Find where the given text appears and provide that cell's center as (x, y) coordinate. 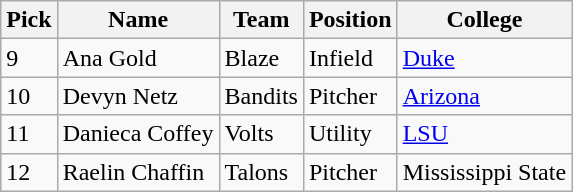
Utility (350, 134)
Raelin Chaffin (138, 172)
Mississippi State (484, 172)
Arizona (484, 96)
Infield (350, 58)
11 (29, 134)
Talons (261, 172)
Team (261, 20)
College (484, 20)
Volts (261, 134)
Ana Gold (138, 58)
9 (29, 58)
Danieca Coffey (138, 134)
12 (29, 172)
10 (29, 96)
Bandits (261, 96)
Blaze (261, 58)
Duke (484, 58)
Pick (29, 20)
Position (350, 20)
Name (138, 20)
Devyn Netz (138, 96)
LSU (484, 134)
